Locate the cell with the specified text and output its (X, Y) center coordinate. 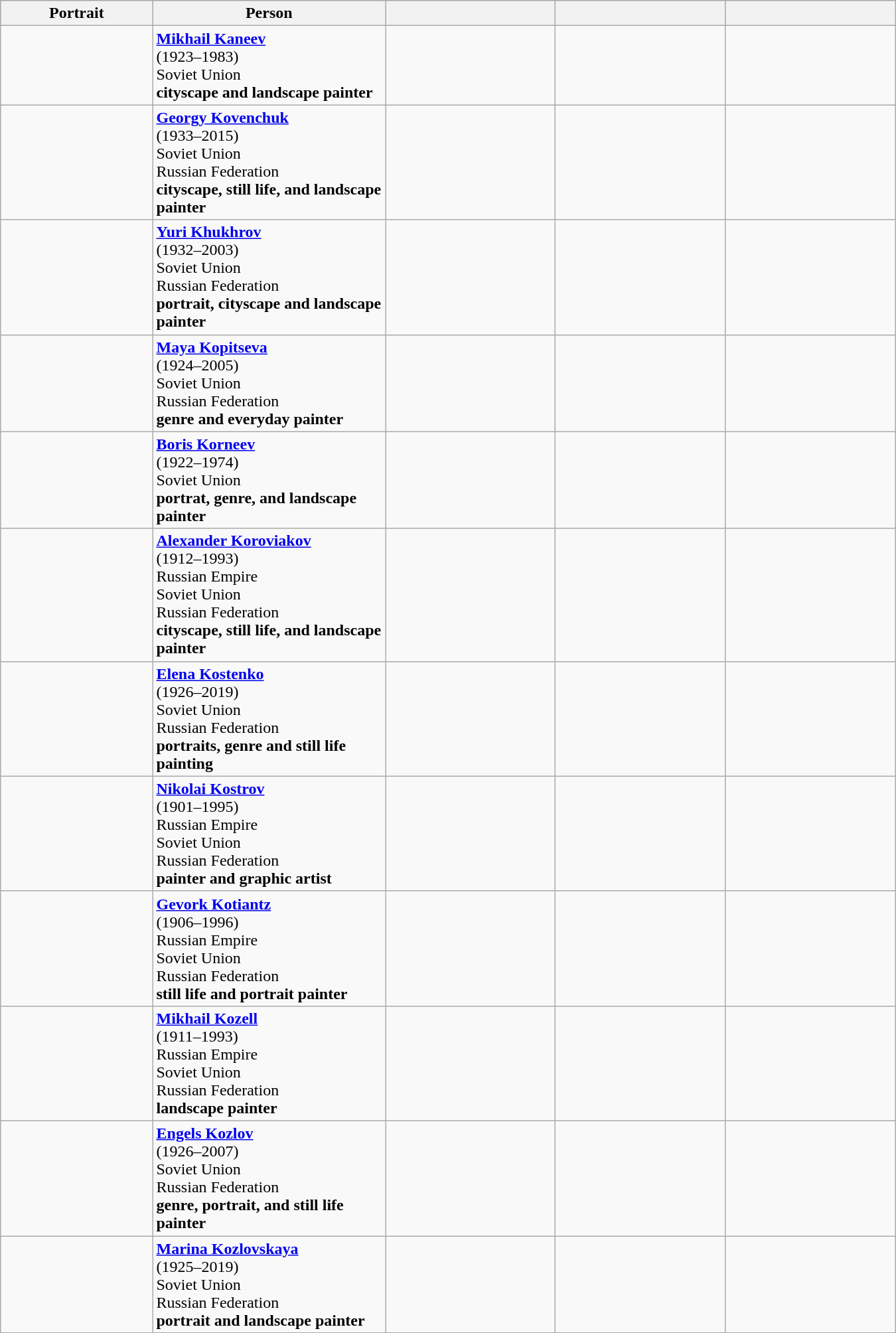
Boris Korneev (1922–1974) Soviet Unionportrat, genre, and landscape painter (269, 480)
Elena Kostenko (1926–2019)Soviet UnionRussian Federationportraits, genre and still life painting (269, 718)
Gevork Kotiantz (1906–1996)Russian EmpireSoviet UnionRussian Federationstill life and portrait painter (269, 948)
Mikhail Kaneev (1923–1983) Soviet Unioncityscape and landscape painter (269, 65)
Mikhail Kozell (1911–1993)Russian EmpireSoviet UnionRussian Federationlandscape painter (269, 1063)
Portrait (77, 13)
Maya Kopitseva (1924–2005) Soviet UnionRussian Federationgenre and everyday painter (269, 383)
Yuri Khukhrov (1932–2003) Soviet UnionRussian Federationportrait, cityscape and landscape painter (269, 277)
Nikolai Kostrov (1901–1995)Russian EmpireSoviet UnionRussian Federationpainter and graphic artist (269, 834)
Georgy Kovenchuk (1933–2015) Soviet UnionRussian Federationcityscape, still life, and landscape painter (269, 162)
Alexander Koroviakov (1912–1993)Russian EmpireSoviet UnionRussian Federationcityscape, still life, and landscape painter (269, 595)
Marina Kozlovskaya (1925–2019) Soviet UnionRussian Federationportrait and landscape painter (269, 1285)
Engels Kozlov (1926–2007) Soviet UnionRussian Federationgenre, portrait, and still life painter (269, 1178)
Person (269, 13)
